Scan for the cell matching the given text and deliver its [x, y] coordinate at center. 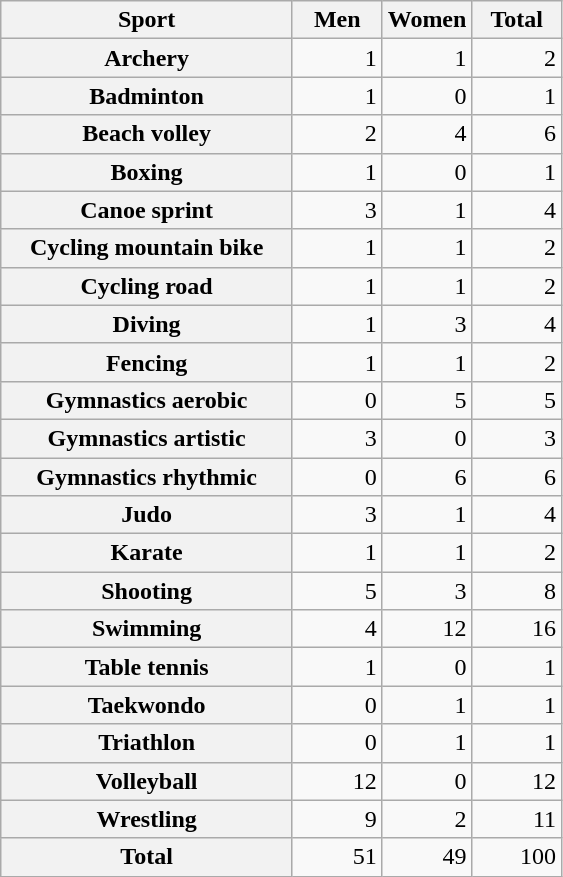
16 [517, 629]
Archery [147, 58]
Gymnastics artistic [147, 438]
Men [337, 20]
Badminton [147, 96]
Table tennis [147, 667]
Fencing [147, 362]
Shooting [147, 591]
8 [517, 591]
9 [337, 819]
Taekwondo [147, 705]
49 [427, 857]
Judo [147, 515]
Swimming [147, 629]
Cycling mountain bike [147, 248]
Beach volley [147, 134]
100 [517, 857]
Diving [147, 324]
Cycling road [147, 286]
Gymnastics aerobic [147, 400]
Sport [147, 20]
Boxing [147, 172]
Canoe sprint [147, 210]
11 [517, 819]
Women [427, 20]
Volleyball [147, 781]
51 [337, 857]
Triathlon [147, 743]
Gymnastics rhythmic [147, 477]
Karate [147, 553]
Wrestling [147, 819]
